Return (X, Y) of the center of cell containing provided text 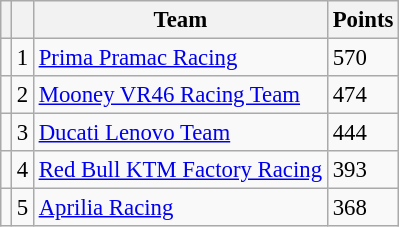
444 (362, 133)
Mooney VR46 Racing Team (180, 95)
Prima Pramac Racing (180, 58)
Ducati Lenovo Team (180, 133)
368 (362, 208)
474 (362, 95)
1 (22, 58)
4 (22, 170)
Aprilia Racing (180, 208)
570 (362, 58)
2 (22, 95)
Team (180, 20)
Red Bull KTM Factory Racing (180, 170)
3 (22, 133)
5 (22, 208)
Points (362, 20)
393 (362, 170)
